Output the [X, Y] coordinate of the center of the cell containing the given text.  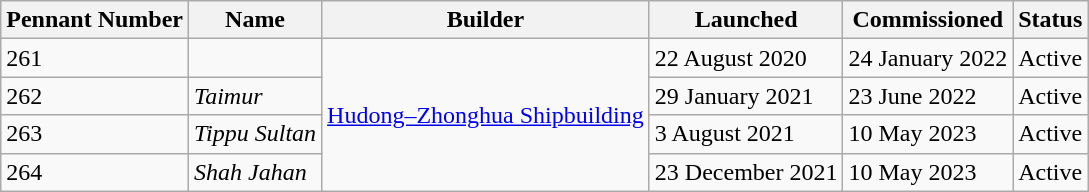
261 [95, 58]
263 [95, 134]
Hudong–Zhonghua Shipbuilding [486, 115]
22 August 2020 [746, 58]
264 [95, 172]
3 August 2021 [746, 134]
23 June 2022 [928, 96]
Status [1050, 20]
Taimur [254, 96]
262 [95, 96]
Launched [746, 20]
Shah Jahan [254, 172]
Pennant Number [95, 20]
Builder [486, 20]
Tippu Sultan [254, 134]
23 December 2021 [746, 172]
Name [254, 20]
24 January 2022 [928, 58]
29 January 2021 [746, 96]
Commissioned [928, 20]
